Detect which cell encompasses the target text, then output its [x, y] center coordinate. 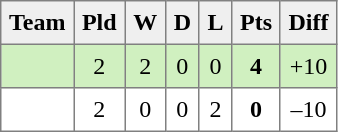
–10 [308, 110]
Pts [256, 23]
4 [256, 66]
Diff [308, 23]
W [145, 23]
Team [38, 23]
Pld [100, 23]
D [182, 23]
+10 [308, 66]
L [216, 23]
